Find where the given text appears and provide that cell's center as [x, y] coordinate. 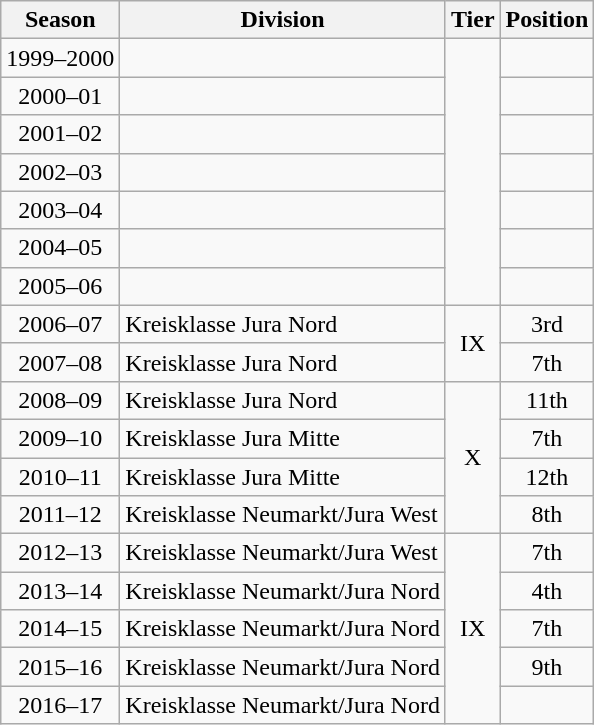
9th [547, 667]
2015–16 [60, 667]
X [472, 457]
2003–04 [60, 210]
2013–14 [60, 591]
2006–07 [60, 324]
Division [283, 20]
2007–08 [60, 362]
Tier [472, 20]
Season [60, 20]
2008–09 [60, 400]
2002–03 [60, 172]
1999–2000 [60, 58]
11th [547, 400]
2001–02 [60, 134]
2005–06 [60, 286]
2009–10 [60, 438]
2012–13 [60, 553]
2016–17 [60, 705]
2010–11 [60, 477]
8th [547, 515]
12th [547, 477]
2000–01 [60, 96]
Position [547, 20]
4th [547, 591]
2014–15 [60, 629]
2011–12 [60, 515]
3rd [547, 324]
2004–05 [60, 248]
